Determine the (X, Y) coordinate at the center of the cell enclosing the given text.  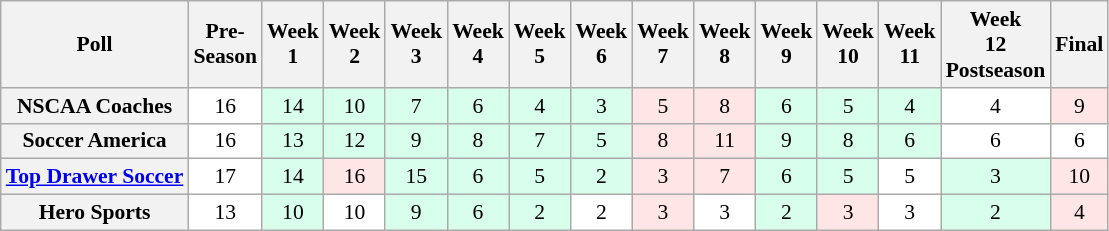
Week9 (787, 44)
Week5 (540, 44)
Week3 (416, 44)
Week4 (478, 44)
Week10 (848, 44)
Final (1079, 44)
Hero Sports (95, 213)
Week2 (355, 44)
Week11 (910, 44)
Pre-Season (225, 44)
Week7 (663, 44)
Soccer America (95, 141)
NSCAA Coaches (95, 106)
Week8 (725, 44)
Week1 (293, 44)
Top Drawer Soccer (95, 177)
Poll (95, 44)
Week12Postseason (996, 44)
11 (725, 141)
17 (225, 177)
15 (416, 177)
12 (355, 141)
Week6 (601, 44)
